Find where the given text appears and provide that cell's center as [x, y] coordinate. 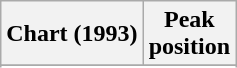
Chart (1993) [72, 34]
Peakposition [189, 34]
